Determine the [x, y] coordinate at the center of the cell enclosing the given text.  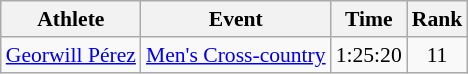
Event [236, 19]
Rank [438, 19]
11 [438, 55]
Athlete [71, 19]
Georwill Pérez [71, 55]
Time [369, 19]
Men's Cross-country [236, 55]
1:25:20 [369, 55]
